Output the [x, y] coordinate of the center of the cell containing the given text.  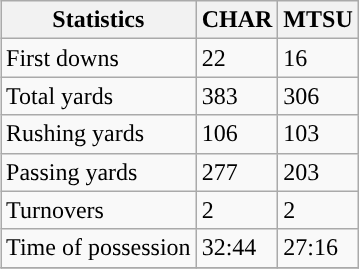
22 [237, 58]
203 [318, 172]
MTSU [318, 20]
103 [318, 134]
Turnovers [99, 210]
Rushing yards [99, 134]
Total yards [99, 96]
27:16 [318, 248]
CHAR [237, 20]
First downs [99, 58]
Statistics [99, 20]
106 [237, 134]
16 [318, 58]
277 [237, 172]
383 [237, 96]
Passing yards [99, 172]
306 [318, 96]
Time of possession [99, 248]
32:44 [237, 248]
